From the cell containing the given text, extract its center point as (x, y) coordinate. 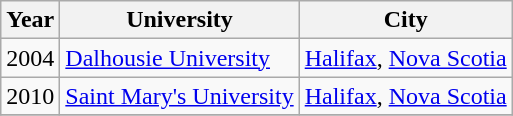
University (180, 20)
Saint Mary's University (180, 96)
2010 (30, 96)
Year (30, 20)
2004 (30, 58)
City (406, 20)
Dalhousie University (180, 58)
